Capture the cell that displays the provided text and extract its (x, y) central coordinate. 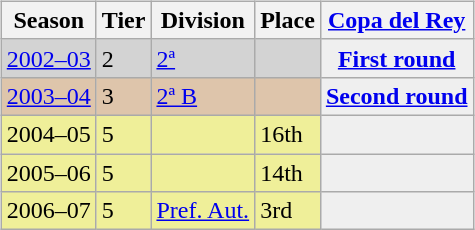
2 (124, 58)
2004–05 (48, 134)
3rd (288, 211)
3 (124, 96)
Season (48, 20)
2005–06 (48, 173)
16th (288, 134)
14th (288, 173)
2002–03 (48, 58)
Pref. Aut. (203, 211)
Division (203, 20)
Copa del Rey (396, 20)
Place (288, 20)
2ª (203, 58)
Tier (124, 20)
2006–07 (48, 211)
2003–04 (48, 96)
Second round (396, 96)
2ª B (203, 96)
First round (396, 58)
